Capture the cell that displays the provided text and extract its [x, y] central coordinate. 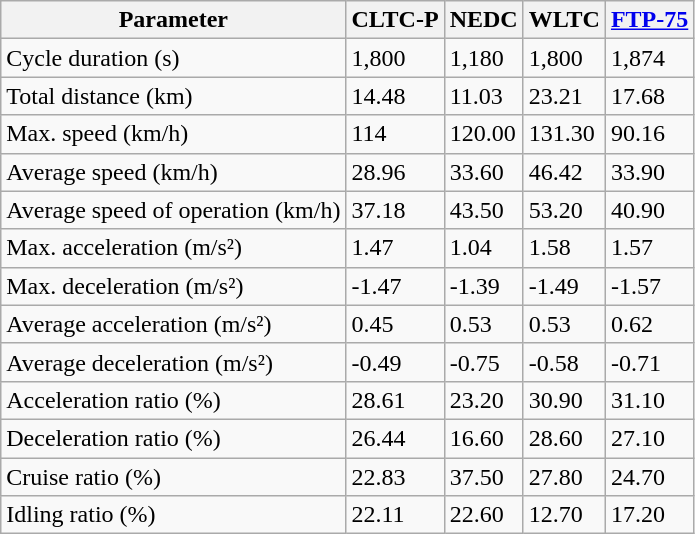
1,874 [649, 58]
22.60 [484, 515]
-0.58 [564, 362]
27.80 [564, 477]
12.70 [564, 515]
31.10 [649, 400]
11.03 [484, 96]
Idling ratio (%) [174, 515]
120.00 [484, 134]
Max. speed (km/h) [174, 134]
14.48 [395, 96]
27.10 [649, 438]
33.60 [484, 172]
26.44 [395, 438]
37.18 [395, 210]
-0.75 [484, 362]
1,180 [484, 58]
1.58 [564, 248]
Deceleration ratio (%) [174, 438]
43.50 [484, 210]
30.90 [564, 400]
1.47 [395, 248]
16.60 [484, 438]
24.70 [649, 477]
17.20 [649, 515]
33.90 [649, 172]
Parameter [174, 20]
FTP-75 [649, 20]
Acceleration ratio (%) [174, 400]
1.57 [649, 248]
28.96 [395, 172]
17.68 [649, 96]
40.90 [649, 210]
-1.57 [649, 286]
53.20 [564, 210]
1.04 [484, 248]
NEDC [484, 20]
-0.71 [649, 362]
-1.39 [484, 286]
23.21 [564, 96]
22.83 [395, 477]
-0.49 [395, 362]
Average speed of operation (km/h) [174, 210]
28.60 [564, 438]
22.11 [395, 515]
131.30 [564, 134]
37.50 [484, 477]
0.62 [649, 324]
-1.49 [564, 286]
WLTC [564, 20]
Average speed (km/h) [174, 172]
-1.47 [395, 286]
0.45 [395, 324]
Cruise ratio (%) [174, 477]
Max. deceleration (m/s²) [174, 286]
46.42 [564, 172]
23.20 [484, 400]
Average acceleration (m/s²) [174, 324]
28.61 [395, 400]
Cycle duration (s) [174, 58]
Max. acceleration (m/s²) [174, 248]
Average deceleration (m/s²) [174, 362]
Total distance (km) [174, 96]
CLTC-P [395, 20]
90.16 [649, 134]
114 [395, 134]
